Locate the cell with the specified text and output its [X, Y] center coordinate. 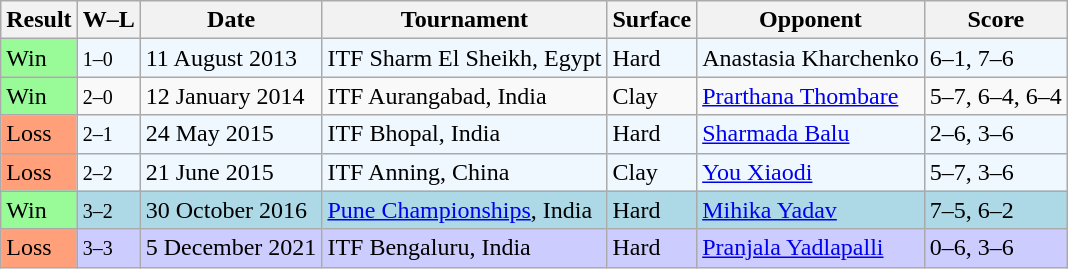
12 January 2014 [231, 96]
11 August 2013 [231, 58]
ITF Anning, China [464, 172]
Surface [652, 20]
You Xiaodi [811, 172]
24 May 2015 [231, 134]
21 June 2015 [231, 172]
Pranjala Yadlapalli [811, 248]
Mihika Yadav [811, 210]
2–6, 3–6 [996, 134]
3–2 [108, 210]
Score [996, 20]
7–5, 6–2 [996, 210]
Result [39, 20]
2–1 [108, 134]
2–2 [108, 172]
5–7, 3–6 [996, 172]
Sharmada Balu [811, 134]
Prarthana Thombare [811, 96]
3–3 [108, 248]
0–6, 3–6 [996, 248]
ITF Bengaluru, India [464, 248]
W–L [108, 20]
5 December 2021 [231, 248]
ITF Bhopal, India [464, 134]
ITF Aurangabad, India [464, 96]
Opponent [811, 20]
Tournament [464, 20]
5–7, 6–4, 6–4 [996, 96]
6–1, 7–6 [996, 58]
1–0 [108, 58]
2–0 [108, 96]
ITF Sharm El Sheikh, Egypt [464, 58]
30 October 2016 [231, 210]
Date [231, 20]
Anastasia Kharchenko [811, 58]
Pune Championships, India [464, 210]
